Return (X, Y) of the center of cell containing provided text 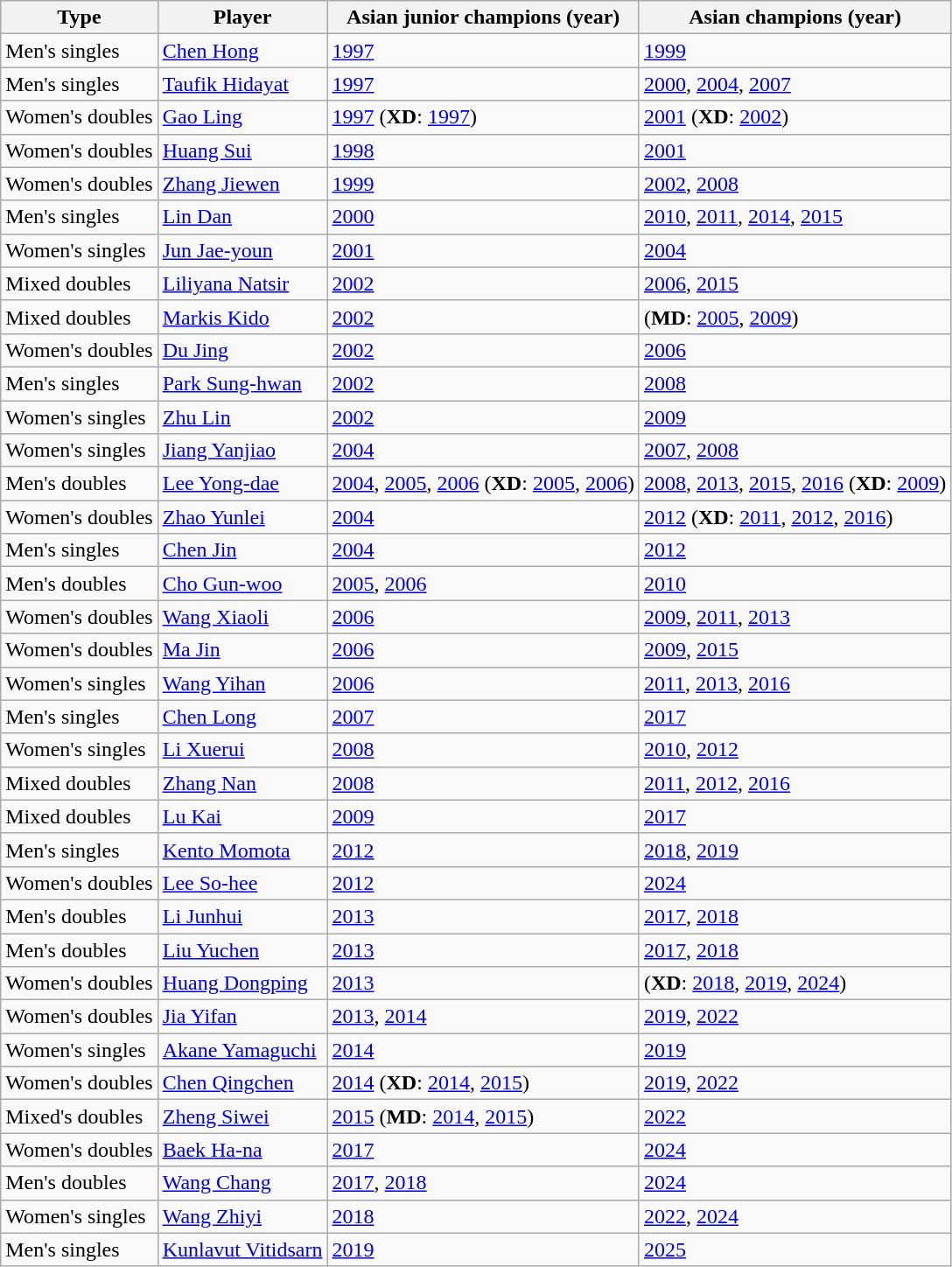
2014 (XD: 2014, 2015) (483, 1083)
2005, 2006 (483, 584)
2008, 2013, 2015, 2016 (XD: 2009) (794, 484)
Lu Kai (242, 816)
Zhang Nan (242, 783)
Wang Xiaoli (242, 617)
Cho Gun-woo (242, 584)
2022, 2024 (794, 1216)
Zhang Jiewen (242, 184)
Mixed's doubles (79, 1116)
Zhu Lin (242, 417)
Liliyana Natsir (242, 283)
Jun Jae-youn (242, 250)
2010, 2012 (794, 750)
2018, 2019 (794, 850)
2010 (794, 584)
2009, 2011, 2013 (794, 617)
2018 (483, 1216)
2014 (483, 1050)
Asian champions (year) (794, 17)
Wang Chang (242, 1183)
2001 (XD: 2002) (794, 117)
Chen Long (242, 717)
Wang Zhiyi (242, 1216)
2011, 2013, 2016 (794, 683)
Huang Dongping (242, 983)
Lee Yong-dae (242, 484)
Lin Dan (242, 217)
Asian junior champions (year) (483, 17)
Kento Momota (242, 850)
Chen Hong (242, 51)
Chen Qingchen (242, 1083)
Du Jing (242, 350)
2010, 2011, 2014, 2015 (794, 217)
2000 (483, 217)
(MD: 2005, 2009) (794, 317)
Ma Jin (242, 650)
Zheng Siwei (242, 1116)
2011, 2012, 2016 (794, 783)
Li Junhui (242, 916)
Jia Yifan (242, 1017)
1997 (XD: 1997) (483, 117)
2025 (794, 1249)
Liu Yuchen (242, 949)
2012 (XD: 2011, 2012, 2016) (794, 517)
2002, 2008 (794, 184)
Taufik Hidayat (242, 84)
Lee So-hee (242, 883)
2022 (794, 1116)
Akane Yamaguchi (242, 1050)
Li Xuerui (242, 750)
Chen Jin (242, 550)
2015 (MD: 2014, 2015) (483, 1116)
1998 (483, 150)
2004, 2005, 2006 (XD: 2005, 2006) (483, 484)
2013, 2014 (483, 1017)
2007 (483, 717)
2009, 2015 (794, 650)
Park Sung-hwan (242, 383)
Zhao Yunlei (242, 517)
2000, 2004, 2007 (794, 84)
Wang Yihan (242, 683)
Kunlavut Vitidsarn (242, 1249)
Jiang Yanjiao (242, 451)
(XD: 2018, 2019, 2024) (794, 983)
Huang Sui (242, 150)
2006, 2015 (794, 283)
Baek Ha-na (242, 1150)
Player (242, 17)
Gao Ling (242, 117)
Type (79, 17)
Markis Kido (242, 317)
2007, 2008 (794, 451)
